Return (X, Y) of the center of cell containing provided text 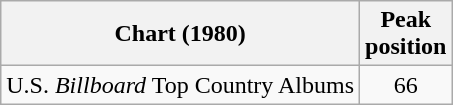
Chart (1980) (180, 34)
66 (406, 85)
U.S. Billboard Top Country Albums (180, 85)
Peakposition (406, 34)
